For the text-containing cell, return its midpoint in [x, y] coordinate format. 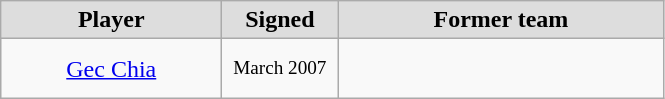
Gec Chia [112, 69]
Signed [280, 20]
March 2007 [280, 69]
Former team [501, 20]
Player [112, 20]
